Capture the cell that displays the provided text and extract its (X, Y) central coordinate. 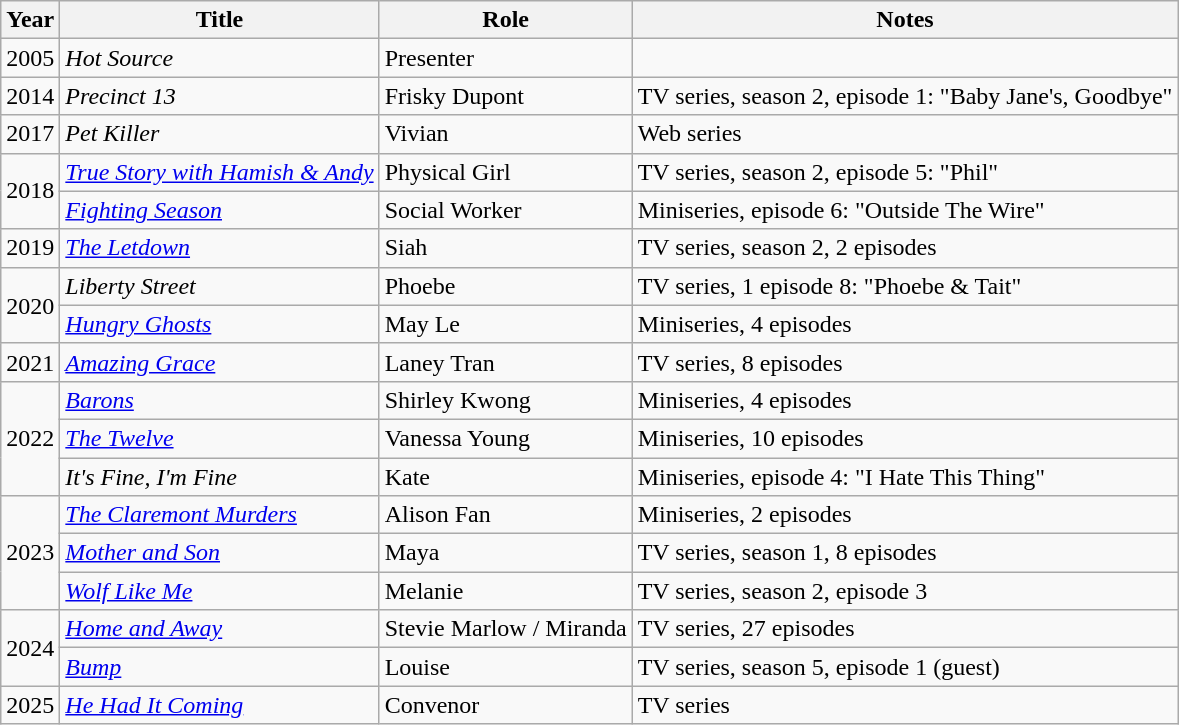
Frisky Dupont (506, 96)
Vanessa Young (506, 438)
It's Fine, I'm Fine (220, 477)
2017 (30, 134)
Hungry Ghosts (220, 324)
The Letdown (220, 248)
Pet Killer (220, 134)
2020 (30, 305)
Bump (220, 667)
Miniseries, episode 6: "Outside The Wire" (905, 210)
Hot Source (220, 58)
The Twelve (220, 438)
Vivian (506, 134)
True Story with Hamish & Andy (220, 172)
TV series, 8 episodes (905, 362)
He Had It Coming (220, 705)
Barons (220, 400)
2021 (30, 362)
Physical Girl (506, 172)
TV series, season 2, episode 5: "Phil" (905, 172)
TV series, season 1, 8 episodes (905, 553)
2019 (30, 248)
2022 (30, 438)
Precinct 13 (220, 96)
TV series, 1 episode 8: "Phoebe & Tait" (905, 286)
The Claremont Murders (220, 515)
Notes (905, 20)
Siah (506, 248)
TV series, season 2, episode 1: "Baby Jane's, Goodbye" (905, 96)
TV series, 27 episodes (905, 629)
May Le (506, 324)
2025 (30, 705)
Presenter (506, 58)
Melanie (506, 591)
Miniseries, 10 episodes (905, 438)
Kate (506, 477)
TV series, season 2, episode 3 (905, 591)
TV series, season 5, episode 1 (guest) (905, 667)
Mother and Son (220, 553)
TV series, season 2, 2 episodes (905, 248)
Laney Tran (506, 362)
Liberty Street (220, 286)
Shirley Kwong (506, 400)
Wolf Like Me (220, 591)
Home and Away (220, 629)
Miniseries, 2 episodes (905, 515)
Louise (506, 667)
Social Worker (506, 210)
Web series (905, 134)
Role (506, 20)
Phoebe (506, 286)
Fighting Season (220, 210)
Title (220, 20)
Maya (506, 553)
TV series (905, 705)
Miniseries, episode 4: "I Hate This Thing" (905, 477)
Convenor (506, 705)
Amazing Grace (220, 362)
Alison Fan (506, 515)
2005 (30, 58)
2023 (30, 553)
2014 (30, 96)
Year (30, 20)
Stevie Marlow / Miranda (506, 629)
2024 (30, 648)
2018 (30, 191)
